Pinpoint the cell where the given text exists, returning its (X, Y) midpoint coordinate. 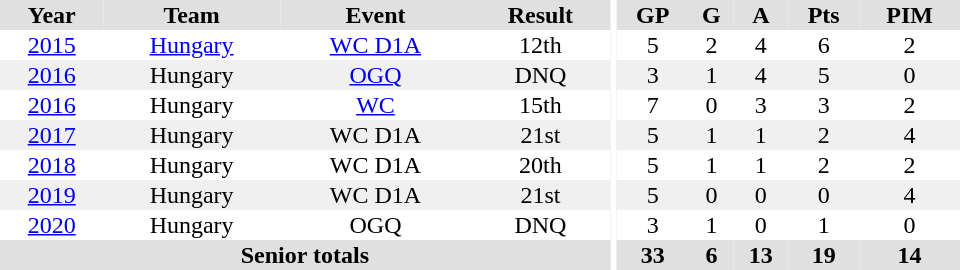
14 (910, 255)
Senior totals (305, 255)
33 (653, 255)
2017 (52, 135)
Event (376, 15)
PIM (910, 15)
G (711, 15)
Year (52, 15)
12th (540, 45)
A (760, 15)
Team (191, 15)
13 (760, 255)
Pts (824, 15)
Result (540, 15)
2020 (52, 225)
15th (540, 105)
7 (653, 105)
19 (824, 255)
GP (653, 15)
2015 (52, 45)
2018 (52, 165)
2019 (52, 195)
20th (540, 165)
WC (376, 105)
